From the cell containing the given text, extract its center point as (X, Y) coordinate. 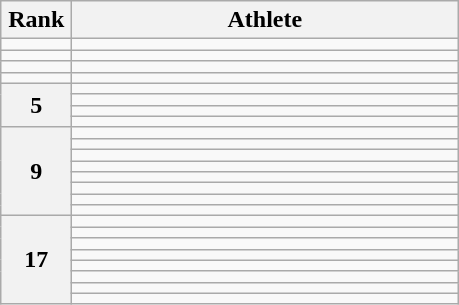
17 (36, 260)
Rank (36, 20)
5 (36, 105)
Athlete (265, 20)
9 (36, 171)
